Identify which cell holds the provided text, then report its [X, Y] central coordinate. 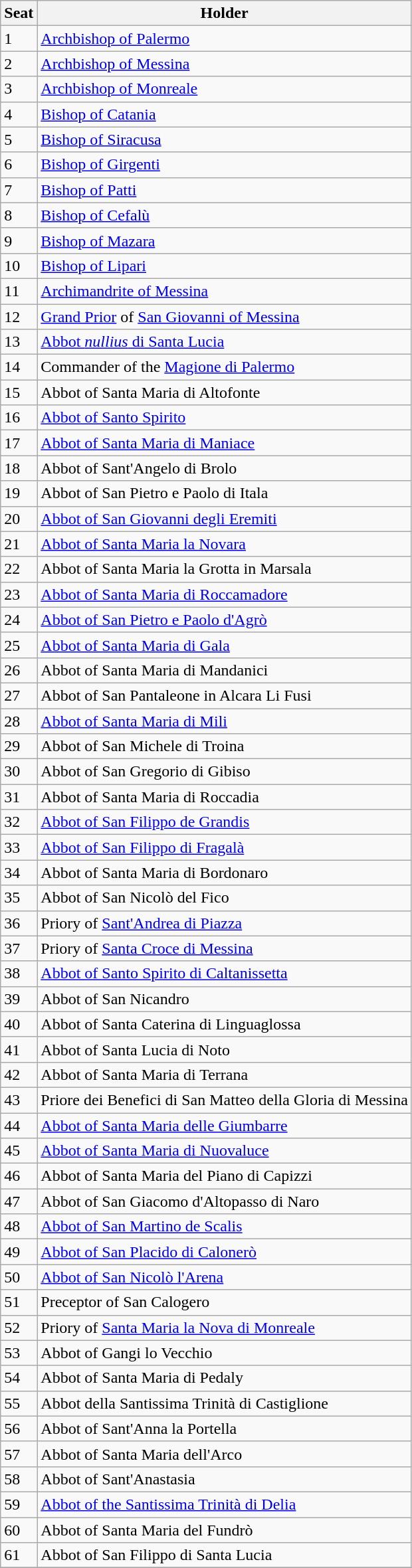
Priory of Santa Maria la Nova di Monreale [225, 1328]
Abbot of Santa Maria la Novara [225, 544]
19 [19, 493]
Abbot of San Placido di Calonerò [225, 1252]
Abbot of San Filippo di Fragalà [225, 847]
28 [19, 721]
18 [19, 468]
48 [19, 1227]
55 [19, 1403]
29 [19, 746]
Preceptor of San Calogero [225, 1302]
Abbot of Santa Maria di Nuovaluce [225, 1151]
46 [19, 1176]
Abbot of the Santissima Trinità di Delia [225, 1504]
2 [19, 64]
Abbot of Santa Maria delle Giumbarre [225, 1126]
Abbot of Santa Maria la Grotta in Marsala [225, 569]
Abbot nullius di Santa Lucia [225, 342]
Abbot of Santa Maria di Maniace [225, 443]
27 [19, 695]
58 [19, 1479]
Holder [225, 13]
17 [19, 443]
7 [19, 190]
38 [19, 974]
49 [19, 1252]
Abbot of Santa Maria di Pedaly [225, 1378]
Archbishop of Messina [225, 64]
Abbot of San Pantaleone in Alcara Li Fusi [225, 695]
Bishop of Mazara [225, 240]
60 [19, 1529]
Seat [19, 13]
Priory of Sant'Andrea di Piazza [225, 923]
Abbot of Santa Lucia di Noto [225, 1049]
Abbot of Santa Maria di Bordonaro [225, 873]
3 [19, 89]
Abbot of San Gregorio di Gibiso [225, 772]
Abbot of Santa Maria di Mandanici [225, 670]
Abbot of San Giacomo d'Altopasso di Naro [225, 1201]
25 [19, 645]
24 [19, 620]
Bishop of Catania [225, 114]
Abbot of Santa Maria di Terrana [225, 1075]
Abbot of San Nicandro [225, 999]
Abbot of Santo Spirito [225, 418]
12 [19, 317]
23 [19, 594]
13 [19, 342]
57 [19, 1454]
56 [19, 1429]
Bishop of Siracusa [225, 139]
Bishop of Girgenti [225, 165]
59 [19, 1504]
Abbot of San Pietro e Paolo di Itala [225, 493]
Abbot of Santa Maria di Mili [225, 721]
Abbot of San Nicolò l'Arena [225, 1277]
54 [19, 1378]
Abbot of Sant'Anastasia [225, 1479]
Bishop of Cefalù [225, 215]
51 [19, 1302]
15 [19, 392]
Abbot of Santa Maria di Roccadia [225, 797]
Archbishop of Palermo [225, 39]
6 [19, 165]
Bishop of Patti [225, 190]
32 [19, 822]
4 [19, 114]
61 [19, 1555]
Archbishop of Monreale [225, 89]
45 [19, 1151]
1 [19, 39]
53 [19, 1353]
Abbot of Santa Maria del Fundrò [225, 1529]
Abbot of Santo Spirito di Caltanissetta [225, 974]
Abbot of Santa Maria dell'Arco [225, 1454]
Abbot of Sant'Anna la Portella [225, 1429]
Grand Prior of San Giovanni of Messina [225, 317]
Abbot of San Filippo de Grandis [225, 822]
34 [19, 873]
Abbot of San Giovanni degli Eremiti [225, 519]
5 [19, 139]
39 [19, 999]
41 [19, 1049]
37 [19, 948]
Abbot of San Pietro e Paolo d'Agrò [225, 620]
Abbot of San Filippo di Santa Lucia [225, 1555]
14 [19, 367]
10 [19, 266]
Abbot of San Nicolò del Fico [225, 898]
Abbot of Santa Maria del Piano di Capizzi [225, 1176]
Abbot of Sant'Angelo di Brolo [225, 468]
Commander of the Magione di Palermo [225, 367]
Priory of Santa Croce di Messina [225, 948]
11 [19, 291]
43 [19, 1100]
33 [19, 847]
47 [19, 1201]
Abbot of Santa Maria di Gala [225, 645]
Abbot della Santissima Trinità di Castiglione [225, 1403]
30 [19, 772]
20 [19, 519]
50 [19, 1277]
Abbot of Santa Maria di Altofonte [225, 392]
Archimandrite of Messina [225, 291]
Abbot of Gangi lo Vecchio [225, 1353]
52 [19, 1328]
26 [19, 670]
9 [19, 240]
35 [19, 898]
Bishop of Lipari [225, 266]
Abbot of Santa Caterina di Linguaglossa [225, 1024]
21 [19, 544]
Abbot of San Martino de Scalis [225, 1227]
Abbot of Santa Maria di Roccamadore [225, 594]
Abbot of San Michele di Troina [225, 746]
8 [19, 215]
31 [19, 797]
16 [19, 418]
36 [19, 923]
Priore dei Benefici di San Matteo della Gloria di Messina [225, 1100]
44 [19, 1126]
42 [19, 1075]
22 [19, 569]
40 [19, 1024]
